Extract the [x, y] coordinate from the center of the cell holding the provided text.  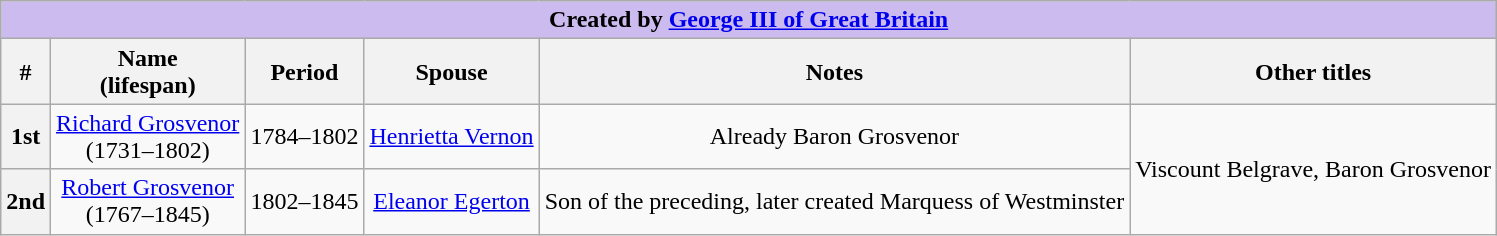
Son of the preceding, later created Marquess of Westminster [834, 202]
Richard Grosvenor(1731–1802) [148, 136]
1st [26, 136]
Already Baron Grosvenor [834, 136]
Created by George III of Great Britain [749, 20]
Viscount Belgrave, Baron Grosvenor [1314, 169]
Henrietta Vernon [452, 136]
1784–1802 [304, 136]
Notes [834, 72]
Other titles [1314, 72]
Eleanor Egerton [452, 202]
Period [304, 72]
2nd [26, 202]
Robert Grosvenor(1767–1845) [148, 202]
# [26, 72]
Name(lifespan) [148, 72]
Spouse [452, 72]
1802–1845 [304, 202]
